Identify which cell holds the provided text, then report its [X, Y] central coordinate. 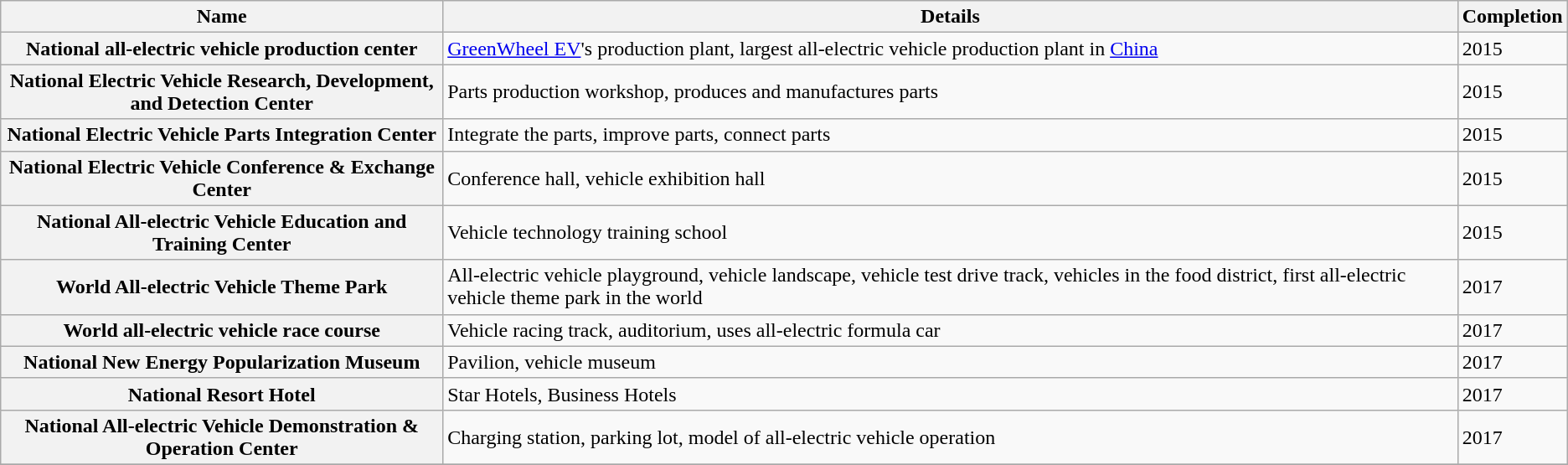
Parts production workshop, produces and manufactures parts [950, 92]
National Electric Vehicle Parts Integration Center [222, 135]
Vehicle racing track, auditorium, uses all-electric formula car [950, 330]
National Electric Vehicle Research, Development, and Detection Center [222, 92]
National Resort Hotel [222, 394]
Integrate the parts, improve parts, connect parts [950, 135]
National All-electric Vehicle Demonstration & Operation Center [222, 437]
Pavilion, vehicle museum [950, 362]
Name [222, 17]
Charging station, parking lot, model of all-electric vehicle operation [950, 437]
National All-electric Vehicle Education and Training Center [222, 233]
Details [950, 17]
Vehicle technology training school [950, 233]
World all-electric vehicle race course [222, 330]
National Electric Vehicle Conference & Exchange Center [222, 178]
GreenWheel EV's production plant, largest all-electric vehicle production plant in China [950, 49]
World All-electric Vehicle Theme Park [222, 287]
Completion [1513, 17]
Conference hall, vehicle exhibition hall [950, 178]
Star Hotels, Business Hotels [950, 394]
National New Energy Popularization Museum [222, 362]
National all-electric vehicle production center [222, 49]
